Detect which cell encompasses the target text, then output its [x, y] center coordinate. 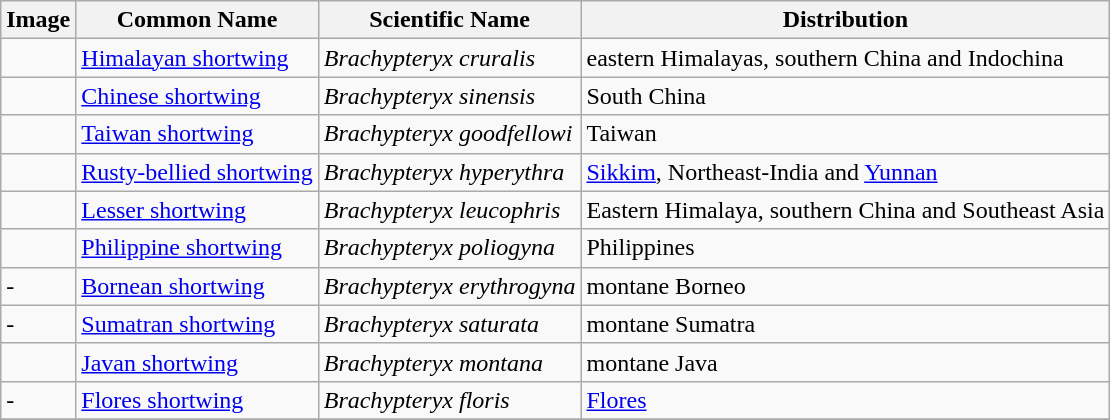
Brachypteryx cruralis [450, 58]
montane Java [846, 362]
Distribution [846, 20]
montane Borneo [846, 286]
Brachypteryx montana [450, 362]
Brachypteryx floris [450, 400]
Eastern Himalaya, southern China and Southeast Asia [846, 210]
Chinese shortwing [197, 96]
montane Sumatra [846, 324]
Brachypteryx leucophris [450, 210]
Sumatran shortwing [197, 324]
Philippine shortwing [197, 248]
Scientific Name [450, 20]
Rusty-bellied shortwing [197, 172]
Brachypteryx sinensis [450, 96]
Brachypteryx goodfellowi [450, 134]
Image [38, 20]
Bornean shortwing [197, 286]
Flores [846, 400]
Lesser shortwing [197, 210]
Brachypteryx saturata [450, 324]
Himalayan shortwing [197, 58]
Brachypteryx erythrogyna [450, 286]
Brachypteryx poliogyna [450, 248]
Philippines [846, 248]
Brachypteryx hyperythra [450, 172]
eastern Himalayas, southern China and Indochina [846, 58]
Sikkim, Northeast-India and Yunnan [846, 172]
Taiwan [846, 134]
Common Name [197, 20]
Javan shortwing [197, 362]
South China [846, 96]
Taiwan shortwing [197, 134]
Flores shortwing [197, 400]
